Determine the [x, y] coordinate at the center of the cell enclosing the given text.  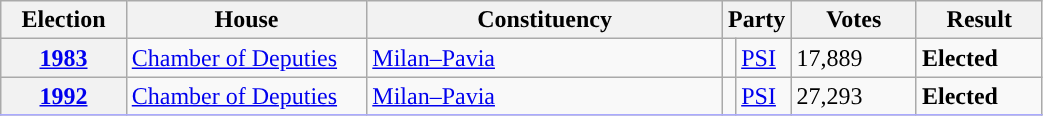
Result [979, 20]
House [246, 20]
Constituency [545, 20]
Party [756, 20]
Election [64, 20]
17,889 [854, 58]
1992 [64, 96]
1983 [64, 58]
Votes [854, 20]
27,293 [854, 96]
